Provide the [x, y] coordinate of the cell's center where the given text is located.  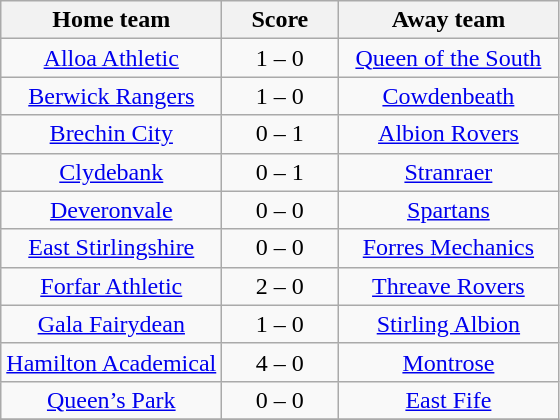
Alloa Athletic [112, 58]
Montrose [448, 362]
Albion Rovers [448, 134]
Forfar Athletic [112, 286]
Queen of the South [448, 58]
Cowdenbeath [448, 96]
2 – 0 [280, 286]
Home team [112, 20]
Forres Mechanics [448, 248]
Deveronvale [112, 210]
4 – 0 [280, 362]
East Fife [448, 400]
Hamilton Academical [112, 362]
Gala Fairydean [112, 324]
Spartans [448, 210]
Berwick Rangers [112, 96]
Clydebank [112, 172]
East Stirlingshire [112, 248]
Stirling Albion [448, 324]
Stranraer [448, 172]
Away team [448, 20]
Threave Rovers [448, 286]
Score [280, 20]
Brechin City [112, 134]
Queen’s Park [112, 400]
